Capture the cell that displays the provided text and extract its (X, Y) central coordinate. 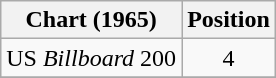
Chart (1965) (92, 20)
Position (229, 20)
4 (229, 58)
US Billboard 200 (92, 58)
